Identify which cell holds the provided text, then report its [x, y] central coordinate. 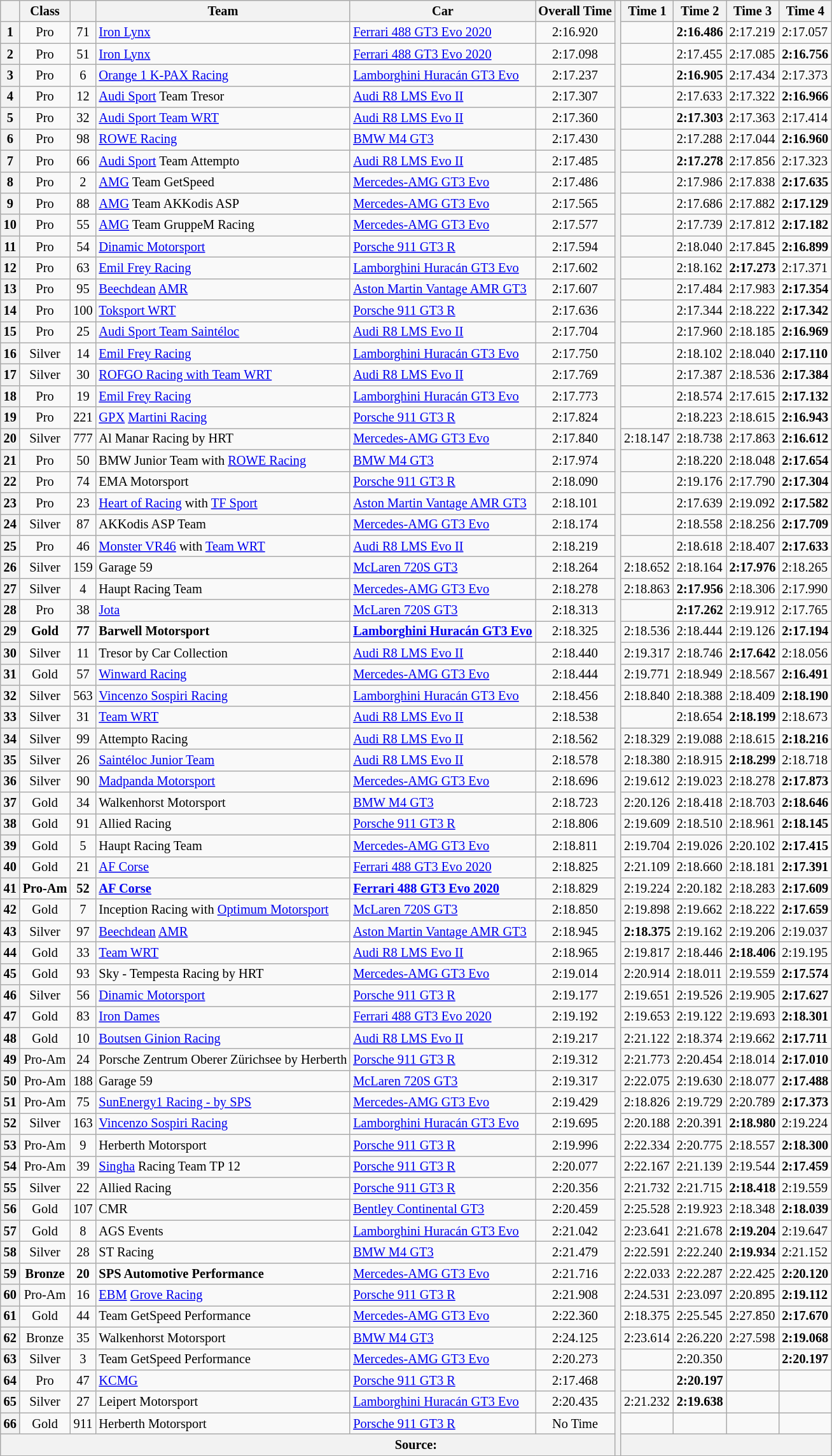
2:17.044 [753, 139]
2:18.145 [805, 824]
Al Manar Racing by HRT [223, 439]
45 [10, 974]
2:17.773 [575, 396]
2:18.313 [575, 610]
2:19.653 [648, 1017]
2:17.960 [700, 332]
2:24.531 [648, 1295]
2:17.344 [700, 311]
2:17.686 [700, 203]
2:18.190 [805, 696]
2:25.545 [700, 1316]
2:22.334 [648, 1145]
Audi Sport Team Tresor [223, 97]
71 [83, 32]
2:17.765 [805, 610]
2:18.660 [700, 867]
2:18.220 [700, 460]
2:18.181 [753, 867]
41 [10, 888]
2:19.068 [805, 1338]
2:18.374 [700, 1038]
2:17.363 [753, 118]
2:19.126 [753, 631]
2:20.789 [753, 1102]
17 [10, 374]
90 [83, 781]
2:17.110 [805, 354]
2:18.703 [753, 803]
2:19.014 [575, 974]
2:20.435 [575, 1402]
2:17.607 [575, 289]
2:21.479 [575, 1252]
2:19.638 [700, 1402]
2:17.670 [805, 1316]
2:17.609 [805, 888]
2:22.240 [700, 1252]
40 [10, 867]
2:17.323 [805, 161]
563 [83, 696]
95 [83, 289]
2:18.102 [700, 354]
2:19.526 [700, 996]
2:20.120 [805, 1274]
36 [10, 781]
2:17.322 [753, 97]
2:18.325 [575, 631]
2:17.769 [575, 374]
2:19.695 [575, 1123]
64 [10, 1380]
2:19.923 [700, 1209]
2:17.132 [805, 396]
2:17.639 [700, 503]
2:17.873 [805, 781]
2:19.162 [700, 931]
2:16.905 [700, 75]
2:18.654 [700, 717]
Monster VR46 with Team WRT [223, 546]
Boutsen Ginion Racing [223, 1038]
2:17.468 [575, 1380]
2:18.945 [575, 931]
2:18.101 [575, 503]
2:19.630 [700, 1081]
2:18.949 [700, 675]
2:18.199 [753, 717]
2:17.455 [700, 54]
Team [223, 11]
Sky - Tempesta Racing by HRT [223, 974]
AMG Team AKKodis ASP [223, 203]
2:24.125 [575, 1338]
2:17.976 [753, 567]
2:18.014 [753, 1060]
2:23.641 [648, 1231]
87 [83, 525]
2:22.075 [648, 1081]
2:18.829 [575, 888]
2:21.232 [648, 1402]
2:17.565 [575, 203]
2:18.850 [575, 910]
2:16.756 [805, 54]
2:17.010 [805, 1060]
2:17.430 [575, 139]
2:20.914 [648, 974]
2:18.646 [805, 803]
2:20.182 [700, 888]
43 [10, 931]
Orange 1 K-PAX Racing [223, 75]
2:16.486 [700, 32]
2:17.956 [700, 589]
2:18.380 [648, 760]
2:18.673 [805, 717]
29 [10, 631]
EBM Grove Racing [223, 1295]
2:17.739 [700, 225]
2:18.219 [575, 546]
911 [83, 1424]
2:19.176 [700, 482]
2:17.812 [753, 225]
Source: [416, 1445]
2:18.256 [753, 525]
2:21.122 [648, 1038]
2:23.097 [700, 1295]
2:20.459 [575, 1209]
Time 2 [700, 11]
48 [10, 1038]
58 [10, 1252]
2:17.882 [753, 203]
2:17.863 [753, 439]
2:18.746 [700, 653]
2:17.659 [805, 910]
2:17.711 [805, 1038]
2:17.484 [700, 289]
SPS Automotive Performance [223, 1274]
2:17.636 [575, 311]
107 [83, 1209]
2:19.704 [648, 846]
2:19.905 [753, 996]
163 [83, 1123]
ROFGO Racing with Team WRT [223, 374]
2:18.826 [648, 1102]
2:18.011 [700, 974]
EMA Motorsport [223, 482]
2:19.023 [700, 781]
2:21.109 [648, 867]
Audi Sport Team Attempto [223, 161]
2:20.188 [648, 1123]
Car [443, 11]
65 [10, 1402]
2:17.219 [753, 32]
2:18.961 [753, 824]
2:19.651 [648, 996]
2:17.303 [700, 118]
2:25.528 [648, 1209]
2:19.771 [648, 675]
2:17.574 [805, 974]
2:18.567 [753, 675]
2:18.185 [753, 332]
No Time [575, 1424]
18 [10, 396]
2:17.485 [575, 161]
2:19.544 [753, 1167]
2:17.237 [575, 75]
Audi Sport Team Saintéloc [223, 332]
Bentley Continental GT3 [443, 1209]
AMG Team GetSpeed [223, 182]
2:21.152 [805, 1252]
2:18.538 [575, 717]
2:17.486 [575, 182]
2:18.863 [648, 589]
2:20.273 [575, 1359]
2:21.732 [648, 1188]
2:17.840 [575, 439]
Audi Sport Team WRT [223, 118]
2:23.614 [648, 1338]
42 [10, 910]
2:17.414 [805, 118]
2:18.557 [753, 1145]
Leipert Motorsport [223, 1402]
2:26.220 [700, 1338]
2:18.980 [753, 1123]
2:17.391 [805, 867]
Class [45, 11]
BMW Junior Team with ROWE Racing [223, 460]
2:19.912 [753, 610]
2:27.850 [753, 1316]
2:18.574 [700, 396]
2:19.934 [753, 1252]
53 [10, 1145]
Time 3 [753, 11]
2:19.195 [805, 952]
SunEnergy1 Racing - by SPS [223, 1102]
91 [83, 824]
2:17.709 [805, 525]
2:18.056 [805, 653]
1 [10, 32]
2:18.301 [805, 1017]
2:17.057 [805, 32]
2:27.598 [753, 1338]
2:20.356 [575, 1188]
2:22.287 [700, 1274]
37 [10, 803]
KCMG [223, 1380]
2:19.177 [575, 996]
Toksport WRT [223, 311]
2:19.817 [648, 952]
AKKodis ASP Team [223, 525]
2:21.716 [575, 1274]
2:18.618 [700, 546]
2:17.642 [753, 653]
188 [83, 1081]
2:19.312 [575, 1060]
2:17.990 [805, 589]
2:17.194 [805, 631]
Winward Racing [223, 675]
74 [83, 482]
2:17.129 [805, 203]
159 [83, 567]
2:19.088 [700, 739]
2:18.446 [700, 952]
Iron Dames [223, 1017]
2:18.965 [575, 952]
Porsche Zentrum Oberer Zürichsee by Herberth [223, 1060]
2:17.085 [753, 54]
2:21.715 [700, 1188]
2:18.388 [700, 696]
2:22.033 [648, 1274]
2:22.425 [753, 1274]
2:19.647 [805, 1231]
2:18.840 [648, 696]
Inception Racing with Optimum Motorsport [223, 910]
2:17.387 [700, 374]
2:17.983 [753, 289]
2:18.306 [753, 589]
2:16.920 [575, 32]
2:18.718 [805, 760]
2:22.167 [648, 1167]
2:18.077 [753, 1081]
2:18.223 [700, 418]
2:18.811 [575, 846]
2:17.354 [805, 289]
2:18.164 [700, 567]
Barwell Motorsport [223, 631]
2:20.102 [753, 846]
ROWE Racing [223, 139]
2:17.577 [575, 225]
2:22.591 [648, 1252]
2:19.206 [753, 931]
2:20.350 [700, 1359]
2:21.042 [575, 1231]
2:16.960 [805, 139]
Jota [223, 610]
2:17.790 [753, 482]
2:17.750 [575, 354]
2:18.147 [648, 439]
60 [10, 1295]
97 [83, 931]
2:16.491 [805, 675]
15 [10, 332]
75 [83, 1102]
2:19.429 [575, 1102]
2:18.299 [753, 760]
2:18.264 [575, 567]
2:16.612 [805, 439]
2:17.459 [805, 1167]
Time 1 [648, 11]
13 [10, 289]
2:18.696 [575, 781]
2:18.090 [575, 482]
221 [83, 418]
2:19.996 [575, 1145]
49 [10, 1060]
2:21.773 [648, 1060]
2:18.440 [575, 653]
2:17.635 [805, 182]
2:18.652 [648, 567]
2:17.845 [753, 247]
Time 4 [805, 11]
2:20.077 [575, 1167]
2:17.856 [753, 161]
2:17.415 [805, 846]
2:18.406 [753, 952]
Tresor by Car Collection [223, 653]
2:19.729 [700, 1102]
2:19.026 [700, 846]
2:17.434 [753, 75]
2:17.704 [575, 332]
2:18.039 [805, 1209]
2:19.612 [648, 781]
2:18.915 [700, 760]
777 [83, 439]
2:17.615 [753, 396]
AMG Team GruppeM Racing [223, 225]
2:18.562 [575, 739]
2:19.037 [805, 931]
2:17.488 [805, 1081]
2:18.558 [700, 525]
99 [83, 739]
77 [83, 631]
2:17.307 [575, 97]
2:20.454 [700, 1060]
2:17.838 [753, 182]
2:20.391 [700, 1123]
2:18.216 [805, 739]
2:16.969 [805, 332]
Attempto Racing [223, 739]
2:19.693 [753, 1017]
2:18.048 [753, 460]
2:17.371 [805, 268]
2:19.898 [648, 910]
2:16.966 [805, 97]
2:18.723 [575, 803]
GPX Martini Racing [223, 418]
2:21.678 [700, 1231]
CMR [223, 1209]
2:17.288 [700, 139]
Heart of Racing with TF Sport [223, 503]
62 [10, 1338]
Madpanda Motorsport [223, 781]
2:19.217 [575, 1038]
2:17.384 [805, 374]
2:17.278 [700, 161]
2:21.908 [575, 1295]
2:17.986 [700, 182]
2:22.360 [575, 1316]
2:17.654 [805, 460]
2:17.602 [575, 268]
2:19.092 [753, 503]
Singha Racing Team TP 12 [223, 1167]
2:17.360 [575, 118]
2:17.262 [700, 610]
2:16.899 [805, 247]
2:18.265 [805, 567]
2:17.582 [805, 503]
98 [83, 139]
2:18.409 [753, 696]
Saintéloc Junior Team [223, 760]
ST Racing [223, 1252]
2:17.098 [575, 54]
2:17.594 [575, 247]
2:18.283 [753, 888]
2:18.825 [575, 867]
61 [10, 1316]
2:21.139 [700, 1167]
2:17.627 [805, 996]
88 [83, 203]
2:19.192 [575, 1017]
93 [83, 974]
2:19.609 [648, 824]
2:18.578 [575, 760]
2:20.895 [753, 1295]
2:18.806 [575, 824]
2:17.304 [805, 482]
Overall Time [575, 11]
AGS Events [223, 1231]
2:19.204 [753, 1231]
2:17.273 [753, 268]
2:18.348 [753, 1209]
2:20.126 [648, 803]
100 [83, 311]
2:18.407 [753, 546]
2:17.824 [575, 418]
2:18.456 [575, 696]
2:18.738 [700, 439]
2:19.112 [805, 1295]
83 [83, 1017]
2:16.943 [805, 418]
2:18.300 [805, 1145]
2:17.974 [575, 460]
2:18.162 [700, 268]
2:18.329 [648, 739]
2:18.510 [700, 824]
59 [10, 1274]
2:19.122 [700, 1017]
2:20.775 [700, 1145]
2:17.182 [805, 225]
2:18.174 [575, 525]
2:17.342 [805, 311]
